For the text-containing cell, return its midpoint in (x, y) coordinate format. 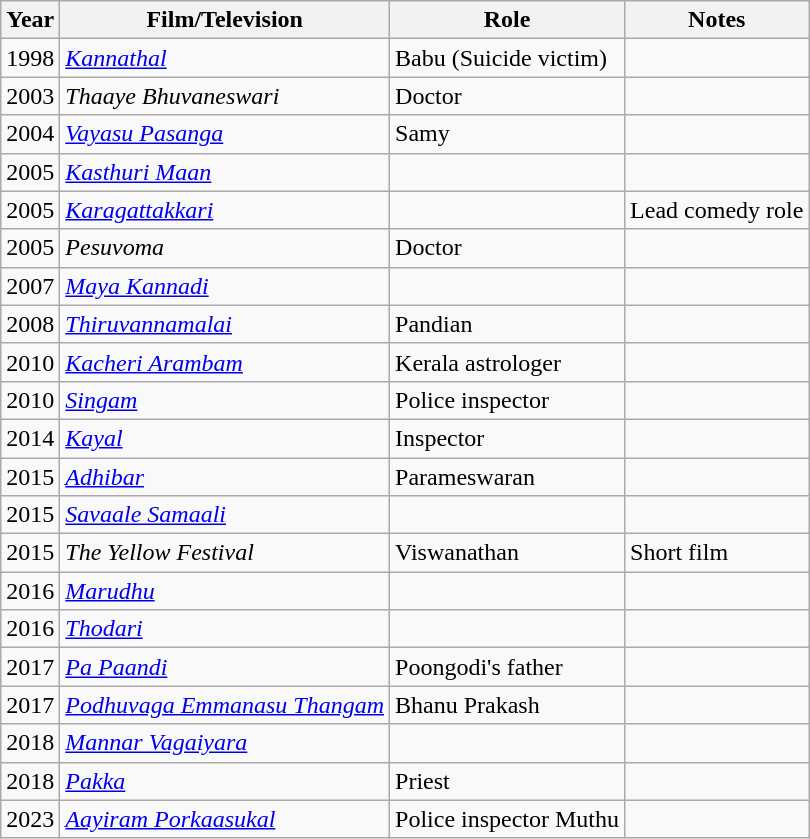
2004 (30, 134)
Babu (Suicide victim) (508, 58)
Year (30, 20)
The Yellow Festival (225, 553)
Aayiram Porkaasukal (225, 819)
Role (508, 20)
Pakka (225, 781)
Police inspector (508, 400)
Thodari (225, 629)
Mannar Vagaiyara (225, 743)
Kacheri Arambam (225, 362)
Kayal (225, 438)
Pandian (508, 324)
Karagattakkari (225, 210)
Singam (225, 400)
Savaale Samaali (225, 515)
Poongodi's father (508, 667)
2003 (30, 96)
Pa Paandi (225, 667)
Thiruvannamalai (225, 324)
Kasthuri Maan (225, 172)
Maya Kannadi (225, 286)
Film/Television (225, 20)
2007 (30, 286)
Bhanu Prakash (508, 705)
Vayasu Pasanga (225, 134)
Pesuvoma (225, 248)
Kerala astrologer (508, 362)
Police inspector Muthu (508, 819)
Lead comedy role (717, 210)
1998 (30, 58)
Thaaye Bhuvaneswari (225, 96)
2023 (30, 819)
Parameswaran (508, 477)
Adhibar (225, 477)
Kannathal (225, 58)
Marudhu (225, 591)
Podhuvaga Emmanasu Thangam (225, 705)
Short film (717, 553)
Samy (508, 134)
2014 (30, 438)
Notes (717, 20)
Priest (508, 781)
2008 (30, 324)
Viswanathan (508, 553)
Inspector (508, 438)
